Search for the cell housing the specified text and yield its [X, Y] center coordinate. 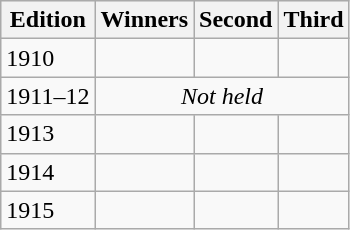
Third [314, 20]
1911–12 [48, 96]
Winners [144, 20]
Edition [48, 20]
1914 [48, 172]
1915 [48, 210]
Second [236, 20]
1910 [48, 58]
1913 [48, 134]
Not held [222, 96]
